Pinpoint the cell where the given text exists, returning its (x, y) midpoint coordinate. 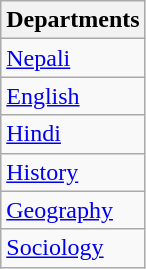
History (73, 172)
Departments (73, 20)
English (73, 96)
Sociology (73, 248)
Nepali (73, 58)
Hindi (73, 134)
Geography (73, 210)
